Pinpoint the cell where the given text exists, returning its [X, Y] midpoint coordinate. 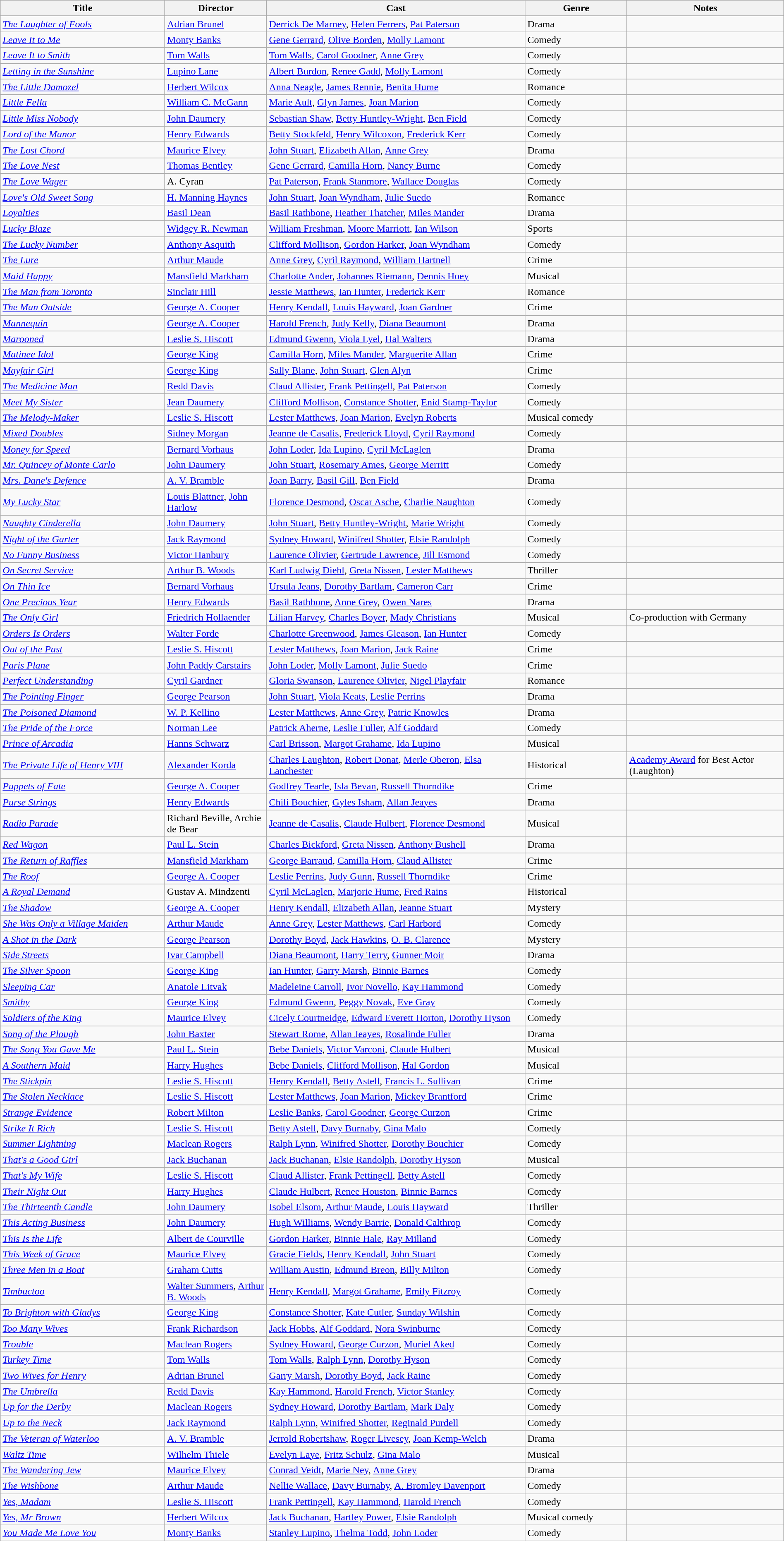
Bebe Daniels, Victor Varconi, Claude Hulbert [396, 1050]
Basil Rathbone, Heather Thatcher, Miles Mander [396, 213]
Edmund Gwenn, Viola Lyel, Hal Walters [396, 339]
Little Fella [83, 103]
John Stuart, Elizabeth Allan, Anne Grey [396, 150]
The Lucky Number [83, 244]
Jean Daumery [216, 402]
Lupino Lane [216, 71]
The Man Outside [83, 307]
Henry Kendall, Louis Hayward, Joan Gardner [396, 307]
Henry Kendall, Elizabeth Allan, Jeanne Stuart [396, 908]
Smithy [83, 1002]
Lester Matthews, Anne Grey, Patric Knowles [396, 712]
Dorothy Boyd, Jack Hawkins, O. B. Clarence [396, 939]
Perfect Understanding [83, 681]
Three Men in a Boat [83, 1270]
Godfrey Tearle, Isla Bevan, Russell Thorndike [396, 786]
The Stolen Necklace [83, 1097]
The Private Life of Henry VIII [83, 765]
Leslie Perrins, Judy Gunn, Russell Thorndike [396, 876]
Anthony Asquith [216, 244]
Laurence Olivier, Gertrude Lawrence, Jill Esmond [396, 555]
That's My Wife [83, 1175]
Charlotte Ander, Johannes Riemann, Dennis Hoey [396, 276]
Radio Parade [83, 823]
Title [83, 8]
Two Wives for Henry [83, 1376]
William Freshman, Moore Marriott, Ian Wilson [396, 229]
Hugh Williams, Wendy Barrie, Donald Calthrop [396, 1222]
Sinclair Hill [216, 292]
Orders Is Orders [83, 633]
Anne Grey, Lester Matthews, Carl Harbord [396, 923]
Purse Strings [83, 802]
Mixed Doubles [83, 433]
Madeleine Carroll, Ivor Novello, Kay Hammond [396, 987]
Claud Allister, Frank Pettingell, Pat Paterson [396, 386]
The Silver Spoon [83, 971]
Their Night Out [83, 1191]
Lester Matthews, Joan Marion, Jack Raine [396, 649]
Song of the Plough [83, 1034]
Betty Astell, Davy Burnaby, Gina Malo [396, 1128]
Yes, Mr Brown [83, 1517]
Gustav A. Mindzenti [216, 892]
Norman Lee [216, 728]
Leave It to Smith [83, 55]
Evelyn Laye, Fritz Schulz, Gina Malo [396, 1454]
Mannequin [83, 323]
Arthur B. Woods [216, 570]
The Only Girl [83, 618]
Meet My Sister [83, 402]
John Stuart, Viola Keats, Leslie Perrins [396, 696]
Strange Evidence [83, 1112]
Bebe Daniels, Clifford Mollison, Hal Gordon [396, 1065]
Constance Shotter, Kate Cutler, Sunday Wilshin [396, 1313]
Walter Forde [216, 633]
Frank Pettingell, Kay Hammond, Harold French [396, 1501]
Sports [576, 229]
Ralph Lynn, Winifred Shotter, Dorothy Bouchier [396, 1144]
Loyalties [83, 213]
Anna Neagle, James Rennie, Benita Hume [396, 87]
Jeanne de Casalis, Claude Hulbert, Florence Desmond [396, 823]
Trouble [83, 1344]
Joan Barry, Basil Gill, Ben Field [396, 481]
A Royal Demand [83, 892]
Out of the Past [83, 649]
Director [216, 8]
Love's Old Sweet Song [83, 197]
Stanley Lupino, Thelma Todd, John Loder [396, 1533]
George Barraud, Camilla Horn, Claud Allister [396, 860]
No Funny Business [83, 555]
Basil Rathbone, Anne Grey, Owen Nares [396, 602]
Chili Bouchier, Gyles Isham, Allan Jeayes [396, 802]
Stewart Rome, Allan Jeayes, Rosalinde Fuller [396, 1034]
The Poisoned Diamond [83, 712]
Albert de Courville [216, 1238]
Mrs. Dane's Defence [83, 481]
William Austin, Edmund Breon, Billy Milton [396, 1270]
Tom Walls, Carol Goodner, Anne Grey [396, 55]
Claude Hulbert, Renee Houston, Binnie Barnes [396, 1191]
Marie Ault, Glyn James, Joan Marion [396, 103]
Richard Beville, Archie de Bear [216, 823]
Notes [705, 8]
A Southern Maid [83, 1065]
Lilian Harvey, Charles Boyer, Mady Christians [396, 618]
Ralph Lynn, Winifred Shotter, Reginald Purdell [396, 1423]
Karl Ludwig Diehl, Greta Nissen, Lester Matthews [396, 570]
The Love Wager [83, 181]
John Stuart, Betty Huntley-Wright, Marie Wright [396, 523]
On Thin Ice [83, 586]
Sydney Howard, Winifred Shotter, Elsie Randolph [396, 539]
Summer Lightning [83, 1144]
The Return of Raffles [83, 860]
Up to the Neck [83, 1423]
The Thirteenth Candle [83, 1207]
Patrick Aherne, Leslie Fuller, Alf Goddard [396, 728]
Walter Summers, Arthur B. Woods [216, 1292]
Cast [396, 8]
Sydney Howard, George Curzon, Muriel Aked [396, 1344]
The Pointing Finger [83, 696]
Pat Paterson, Frank Stanmore, Wallace Douglas [396, 181]
This Is the Life [83, 1238]
The Medicine Man [83, 386]
Jack Buchanan, Elsie Randolph, Dorothy Hyson [396, 1160]
Graham Cutts [216, 1270]
Mr. Quincey of Monte Carlo [83, 465]
Sidney Morgan [216, 433]
Jack Buchanan [216, 1160]
Lester Matthews, Joan Marion, Evelyn Roberts [396, 417]
Waltz Time [83, 1454]
Soldiers of the King [83, 1018]
Widgey R. Newman [216, 229]
One Precious Year [83, 602]
Gracie Fields, Henry Kendall, John Stuart [396, 1254]
Cyril Gardner [216, 681]
Anatole Litvak [216, 987]
Sebastian Shaw, Betty Huntley-Wright, Ben Field [396, 118]
Cyril McLaglen, Marjorie Hume, Fred Rains [396, 892]
This Week of Grace [83, 1254]
H. Manning Haynes [216, 197]
John Paddy Carstairs [216, 665]
Garry Marsh, Dorothy Boyd, Jack Raine [396, 1376]
Robert Milton [216, 1112]
Anne Grey, Cyril Raymond, William Hartnell [396, 260]
Jack Hobbs, Alf Goddard, Nora Swinburne [396, 1328]
Money for Speed [83, 449]
Sally Blane, John Stuart, Glen Alyn [396, 370]
Prince of Arcadia [83, 744]
Nellie Wallace, Davy Burnaby, A. Bromley Davenport [396, 1486]
My Lucky Star [83, 502]
Charlotte Greenwood, James Gleason, Ian Hunter [396, 633]
Alexander Korda [216, 765]
The Wandering Jew [83, 1470]
Harold French, Judy Kelly, Diana Beaumont [396, 323]
The Man from Toronto [83, 292]
Basil Dean [216, 213]
That's a Good Girl [83, 1160]
John Loder, Molly Lamont, Julie Suedo [396, 665]
Lord of the Manor [83, 134]
Jack Buchanan, Hartley Power, Elsie Randolph [396, 1517]
Ian Hunter, Garry Marsh, Binnie Barnes [396, 971]
Marooned [83, 339]
Betty Stockfeld, Henry Wilcoxon, Frederick Kerr [396, 134]
The Pride of the Force [83, 728]
John Stuart, Joan Wyndham, Julie Suedo [396, 197]
Academy Award for Best Actor (Laughton) [705, 765]
Carl Brisson, Margot Grahame, Ida Lupino [396, 744]
John Loder, Ida Lupino, Cyril McLaglen [396, 449]
The Wishbone [83, 1486]
The Melody-Maker [83, 417]
Louis Blattner, John Harlow [216, 502]
Night of the Garter [83, 539]
John Baxter [216, 1034]
Matinee Idol [83, 355]
She Was Only a Village Maiden [83, 923]
Strike It Rich [83, 1128]
Charles Laughton, Robert Donat, Merle Oberon, Elsa Lanchester [396, 765]
Clifford Mollison, Constance Shotter, Enid Stamp-Taylor [396, 402]
Conrad Veidt, Marie Ney, Anne Grey [396, 1470]
The Little Damozel [83, 87]
Up for the Derby [83, 1407]
Letting in the Sunshine [83, 71]
Mayfair Girl [83, 370]
Co-production with Germany [705, 618]
Frank Richardson [216, 1328]
Red Wagon [83, 845]
Victor Hanbury [216, 555]
The Lost Chord [83, 150]
Derrick De Marney, Helen Ferrers, Pat Paterson [396, 24]
W. P. Kellino [216, 712]
The Lure [83, 260]
Jessie Matthews, Ian Hunter, Frederick Kerr [396, 292]
Henry Kendall, Betty Astell, Francis L. Sullivan [396, 1081]
You Made Me Love You [83, 1533]
Kay Hammond, Harold French, Victor Stanley [396, 1391]
Hanns Schwarz [216, 744]
Jerrold Robertshaw, Roger Livesey, Joan Kemp-Welch [396, 1438]
Leslie Banks, Carol Goodner, George Curzon [396, 1112]
Gene Gerrard, Camilla Horn, Nancy Burne [396, 165]
Edmund Gwenn, Peggy Novak, Eve Gray [396, 1002]
Leave It to Me [83, 40]
Jeanne de Casalis, Frederick Lloyd, Cyril Raymond [396, 433]
Gene Gerrard, Olive Borden, Molly Lamont [396, 40]
Paris Plane [83, 665]
The Stickpin [83, 1081]
William C. McGann [216, 103]
Camilla Horn, Miles Mander, Marguerite Allan [396, 355]
Charles Bickford, Greta Nissen, Anthony Bushell [396, 845]
Thomas Bentley [216, 165]
Gordon Harker, Binnie Hale, Ray Milland [396, 1238]
Puppets of Fate [83, 786]
The Song You Gave Me [83, 1050]
Yes, Madam [83, 1501]
Florence Desmond, Oscar Asche, Charlie Naughton [396, 502]
Isobel Elsom, Arthur Maude, Louis Hayward [396, 1207]
Genre [576, 8]
Naughty Cinderella [83, 523]
Diana Beaumont, Harry Terry, Gunner Moir [396, 955]
The Umbrella [83, 1391]
Friedrich Hollaender [216, 618]
The Shadow [83, 908]
This Acting Business [83, 1222]
Too Many Wives [83, 1328]
A Shot in the Dark [83, 939]
A. Cyran [216, 181]
John Stuart, Rosemary Ames, George Merritt [396, 465]
Sleeping Car [83, 987]
Side Streets [83, 955]
Sydney Howard, Dorothy Bartlam, Mark Daly [396, 1407]
Henry Kendall, Margot Grahame, Emily Fitzroy [396, 1292]
The Love Nest [83, 165]
To Brighton with Gladys [83, 1313]
Lester Matthews, Joan Marion, Mickey Brantford [396, 1097]
The Roof [83, 876]
Turkey Time [83, 1360]
The Laughter of Fools [83, 24]
On Secret Service [83, 570]
Ursula Jeans, Dorothy Bartlam, Cameron Carr [396, 586]
Little Miss Nobody [83, 118]
Maid Happy [83, 276]
Ivar Campbell [216, 955]
Claud Allister, Frank Pettingell, Betty Astell [396, 1175]
Albert Burdon, Renee Gadd, Molly Lamont [396, 71]
Cicely Courtneidge, Edward Everett Horton, Dorothy Hyson [396, 1018]
Lucky Blaze [83, 229]
Gloria Swanson, Laurence Olivier, Nigel Playfair [396, 681]
Tom Walls, Ralph Lynn, Dorothy Hyson [396, 1360]
Wilhelm Thiele [216, 1454]
The Veteran of Waterloo [83, 1438]
Clifford Mollison, Gordon Harker, Joan Wyndham [396, 244]
Timbuctoo [83, 1292]
